Detect which cell encompasses the target text, then output its (x, y) center coordinate. 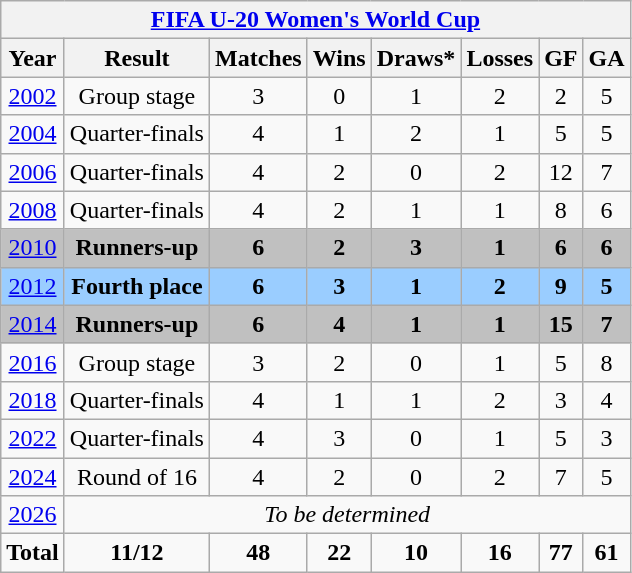
Year (33, 58)
Losses (500, 58)
61 (606, 553)
48 (258, 553)
11/12 (136, 553)
2012 (33, 286)
Round of 16 (136, 477)
Total (33, 553)
2024 (33, 477)
To be determined (347, 515)
77 (561, 553)
GA (606, 58)
FIFA U-20 Women's World Cup (316, 20)
9 (561, 286)
2018 (33, 400)
2010 (33, 248)
2004 (33, 134)
16 (500, 553)
2008 (33, 210)
22 (339, 553)
Result (136, 58)
Matches (258, 58)
10 (416, 553)
2006 (33, 172)
2022 (33, 438)
15 (561, 324)
Draws* (416, 58)
GF (561, 58)
2026 (33, 515)
2002 (33, 96)
2016 (33, 362)
2014 (33, 324)
12 (561, 172)
Wins (339, 58)
Fourth place (136, 286)
